Provide the (X, Y) coordinate of the cell's center where the given text is located.  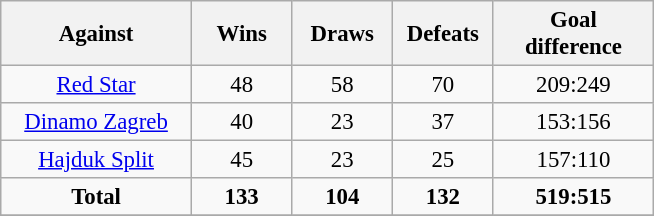
104 (342, 197)
209:249 (574, 85)
Wins (242, 34)
Dinamo Zagreb (96, 122)
Draws (342, 34)
157:110 (574, 160)
Against (96, 34)
25 (444, 160)
37 (444, 122)
58 (342, 85)
45 (242, 160)
Red Star (96, 85)
Goaldifference (574, 34)
Defeats (444, 34)
Hajduk Split (96, 160)
Total (96, 197)
40 (242, 122)
519:515 (574, 197)
153:156 (574, 122)
132 (444, 197)
48 (242, 85)
133 (242, 197)
70 (444, 85)
